Locate the cell with the specified text and output its (x, y) center coordinate. 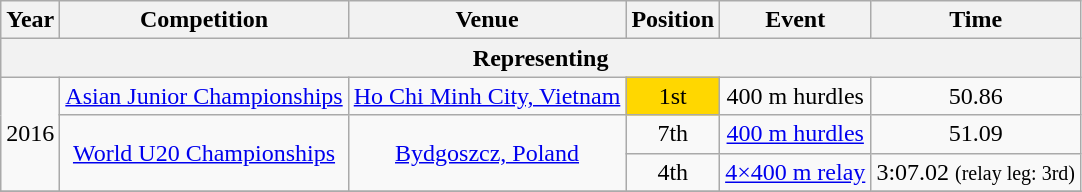
Year (30, 20)
Event (796, 20)
4×400 m relay (796, 172)
50.86 (976, 96)
51.09 (976, 134)
2016 (30, 134)
4th (673, 172)
3:07.02 (relay leg: 3rd) (976, 172)
Asian Junior Championships (204, 96)
Position (673, 20)
Venue (487, 20)
1st (673, 96)
Time (976, 20)
7th (673, 134)
World U20 Championships (204, 153)
Bydgoszcz, Poland (487, 153)
Ho Chi Minh City, Vietnam (487, 96)
Competition (204, 20)
Representing (541, 58)
